For the text-containing cell, return its midpoint in (X, Y) coordinate format. 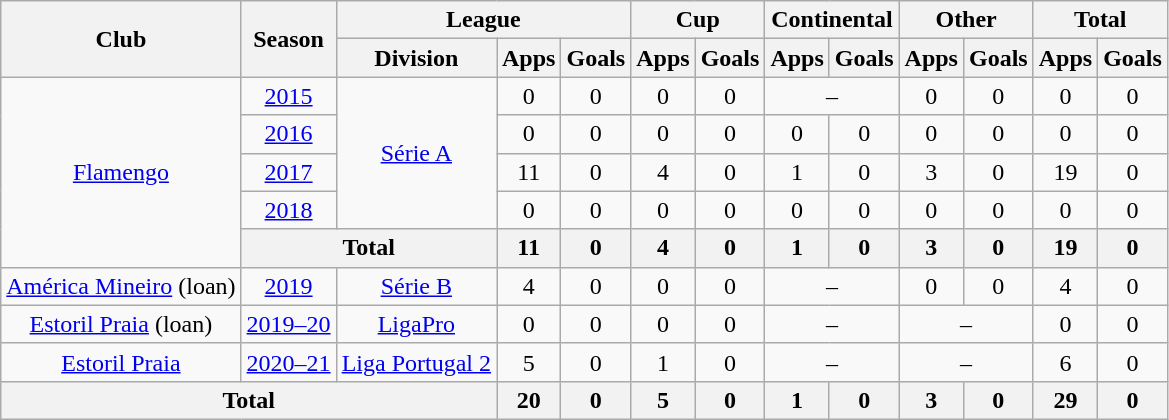
2015 (288, 96)
Other (966, 20)
2016 (288, 134)
Série A (416, 153)
League (484, 20)
Continental (832, 20)
Division (416, 58)
Estoril Praia (121, 362)
América Mineiro (loan) (121, 286)
6 (1065, 362)
2017 (288, 172)
LigaPro (416, 324)
Cup (698, 20)
Flamengo (121, 172)
Série B (416, 286)
Liga Portugal 2 (416, 362)
2020–21 (288, 362)
2019–20 (288, 324)
Club (121, 39)
2018 (288, 210)
2019 (288, 286)
20 (528, 400)
Season (288, 39)
Estoril Praia (loan) (121, 324)
29 (1065, 400)
